From the cell containing the given text, extract its center point as [x, y] coordinate. 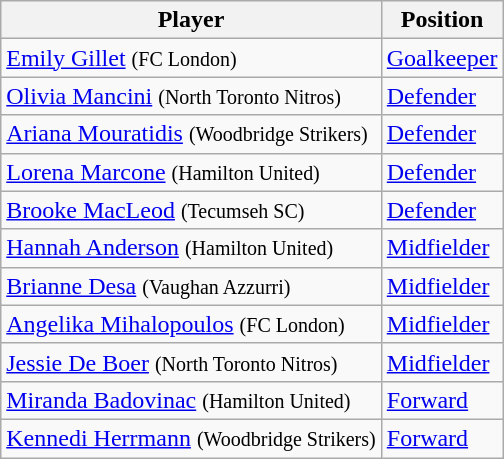
Player [192, 20]
Brianne Desa (Vaughan Azzurri) [192, 286]
Hannah Anderson (Hamilton United) [192, 248]
Ariana Mouratidis (Woodbridge Strikers) [192, 134]
Kennedi Herrmann (Woodbridge Strikers) [192, 438]
Olivia Mancini (North Toronto Nitros) [192, 96]
Jessie De Boer (North Toronto Nitros) [192, 362]
Angelika Mihalopoulos (FC London) [192, 324]
Goalkeeper [442, 58]
Brooke MacLeod (Tecumseh SC) [192, 210]
Emily Gillet (FC London) [192, 58]
Miranda Badovinac (Hamilton United) [192, 400]
Lorena Marcone (Hamilton United) [192, 172]
Position [442, 20]
